Scan for the cell matching the given text and deliver its [x, y] coordinate at center. 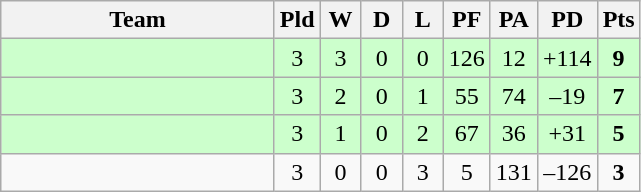
PA [514, 20]
W [340, 20]
9 [618, 58]
Team [138, 20]
131 [514, 172]
PD [567, 20]
Pts [618, 20]
D [382, 20]
Pld [297, 20]
55 [466, 96]
+114 [567, 58]
126 [466, 58]
L [422, 20]
36 [514, 134]
–19 [567, 96]
12 [514, 58]
7 [618, 96]
74 [514, 96]
67 [466, 134]
PF [466, 20]
+31 [567, 134]
–126 [567, 172]
